Find where the given text appears and provide that cell's center as (X, Y) coordinate. 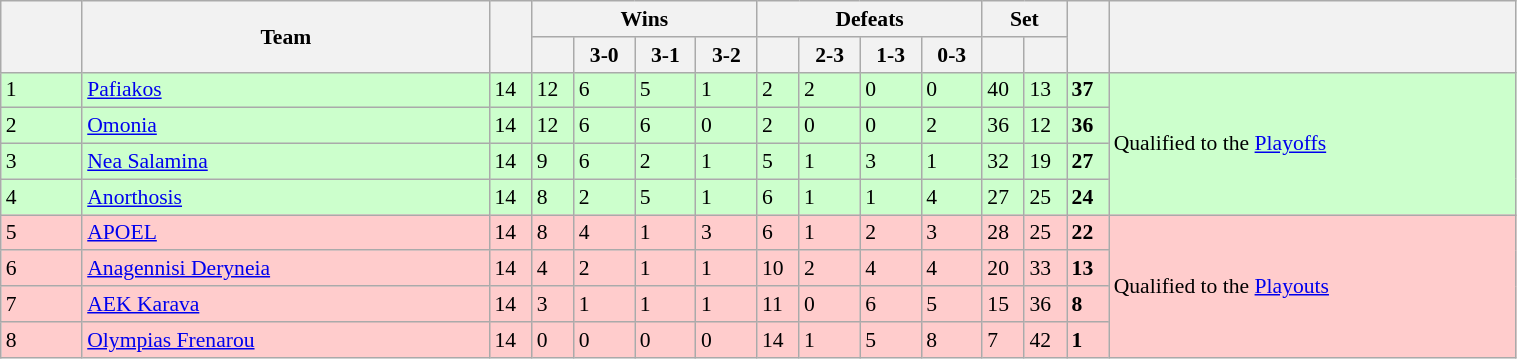
19 (1045, 162)
Set (1024, 19)
Qualified to the Playouts (1312, 286)
Wins (644, 19)
10 (778, 269)
33 (1045, 269)
2-3 (830, 55)
Defeats (870, 19)
3-2 (726, 55)
Omonia (286, 126)
9 (553, 162)
20 (1003, 269)
Qualified to the Playoffs (1312, 143)
3-0 (604, 55)
40 (1003, 90)
Olympias Frenarou (286, 340)
Anorthosis (286, 197)
37 (1088, 90)
Anagennisi Deryneia (286, 269)
0-3 (952, 55)
Team (286, 36)
24 (1088, 197)
11 (778, 304)
28 (1003, 233)
15 (1003, 304)
1-3 (890, 55)
22 (1088, 233)
APOEL (286, 233)
AEK Karava (286, 304)
Pafiakos (286, 90)
32 (1003, 162)
42 (1045, 340)
3-1 (666, 55)
Nea Salamina (286, 162)
